Search for the cell housing the specified text and yield its [X, Y] center coordinate. 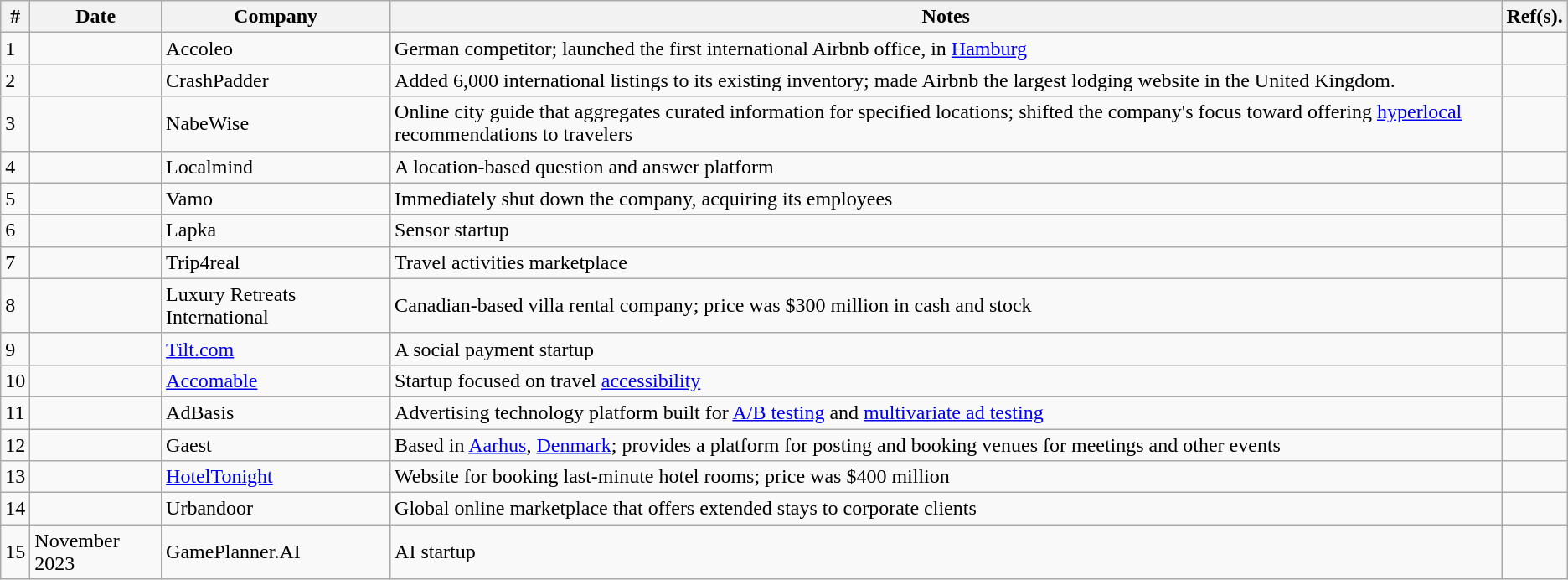
Company [276, 17]
Travel activities marketplace [946, 262]
Lapka [276, 230]
Sensor startup [946, 230]
Gaest [276, 445]
Urbandoor [276, 509]
11 [15, 412]
14 [15, 509]
Based in Aarhus, Denmark; provides a platform for posting and booking venues for meetings and other events [946, 445]
4 [15, 167]
Notes [946, 17]
Luxury Retreats International [276, 305]
Ref(s). [1534, 17]
# [15, 17]
Immediately shut down the company, acquiring its employees [946, 199]
AI startup [946, 552]
12 [15, 445]
Advertising technology platform built for A/B testing and multivariate ad testing [946, 412]
Startup focused on travel accessibility [946, 381]
German competitor; launched the first international Airbnb office, in Hamburg [946, 49]
Added 6,000 international listings to its existing inventory; made Airbnb the largest lodging website in the United Kingdom. [946, 80]
1 [15, 49]
GamePlanner.AI [276, 552]
10 [15, 381]
November 2023 [95, 552]
Vamo [276, 199]
Localmind [276, 167]
6 [15, 230]
8 [15, 305]
Tilt.com [276, 349]
13 [15, 477]
A social payment startup [946, 349]
Global online marketplace that offers extended stays to corporate clients [946, 509]
HotelTonight [276, 477]
Accoleo [276, 49]
NabeWise [276, 124]
Canadian-based villa rental company; price was $300 million in cash and stock [946, 305]
7 [15, 262]
Date [95, 17]
5 [15, 199]
CrashPadder [276, 80]
AdBasis [276, 412]
3 [15, 124]
9 [15, 349]
Accomable [276, 381]
2 [15, 80]
A location-based question and answer platform [946, 167]
Trip4real [276, 262]
Website for booking last-minute hotel rooms; price was $400 million [946, 477]
15 [15, 552]
